Scan for the cell matching the given text and deliver its [x, y] coordinate at center. 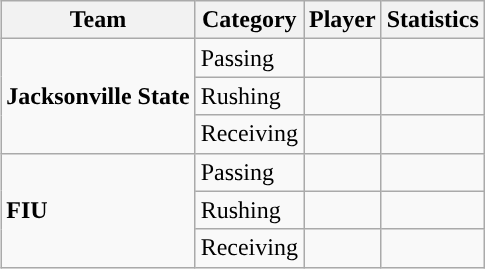
Category [249, 20]
Player [343, 20]
Statistics [432, 20]
FIU [98, 210]
Jacksonville State [98, 96]
Team [98, 20]
